Return the (x, y) coordinate for the center point of the cell that contains the specified text.  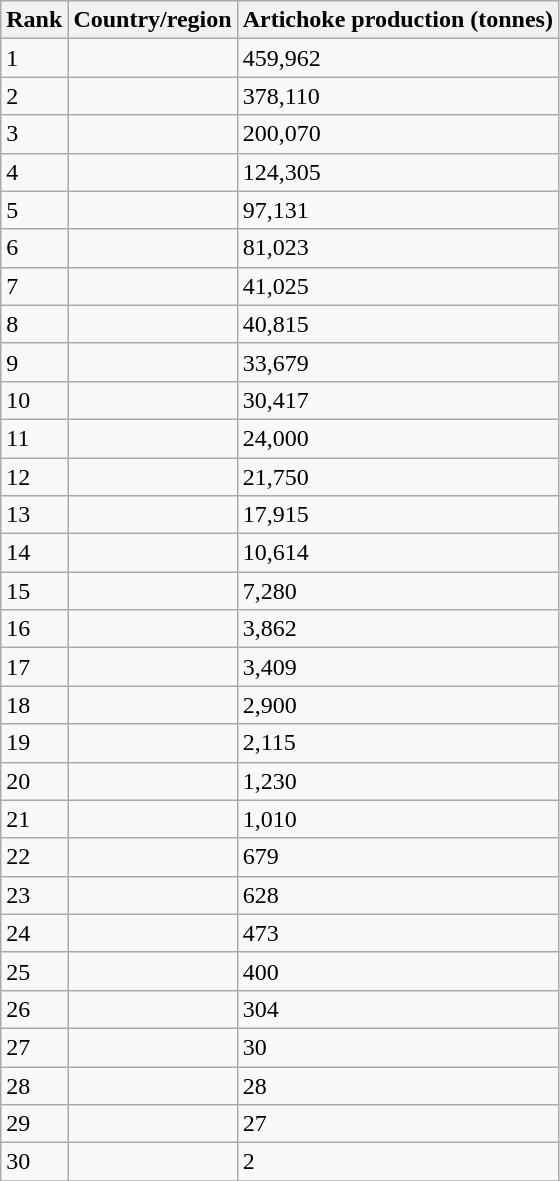
1,010 (398, 819)
Artichoke production (tonnes) (398, 20)
21,750 (398, 477)
29 (34, 1124)
13 (34, 515)
1 (34, 58)
41,025 (398, 286)
3,409 (398, 667)
473 (398, 933)
24,000 (398, 438)
1,230 (398, 781)
628 (398, 895)
40,815 (398, 324)
14 (34, 553)
11 (34, 438)
17,915 (398, 515)
19 (34, 743)
81,023 (398, 248)
679 (398, 857)
25 (34, 971)
26 (34, 1009)
30,417 (398, 400)
17 (34, 667)
33,679 (398, 362)
16 (34, 629)
24 (34, 933)
12 (34, 477)
3 (34, 134)
2,115 (398, 743)
9 (34, 362)
2,900 (398, 705)
5 (34, 210)
3,862 (398, 629)
459,962 (398, 58)
23 (34, 895)
4 (34, 172)
400 (398, 971)
124,305 (398, 172)
10 (34, 400)
7,280 (398, 591)
6 (34, 248)
15 (34, 591)
10,614 (398, 553)
7 (34, 286)
18 (34, 705)
20 (34, 781)
Rank (34, 20)
22 (34, 857)
304 (398, 1009)
Country/region (152, 20)
200,070 (398, 134)
378,110 (398, 96)
8 (34, 324)
97,131 (398, 210)
21 (34, 819)
